Output the (x, y) coordinate of the center of the cell containing the given text.  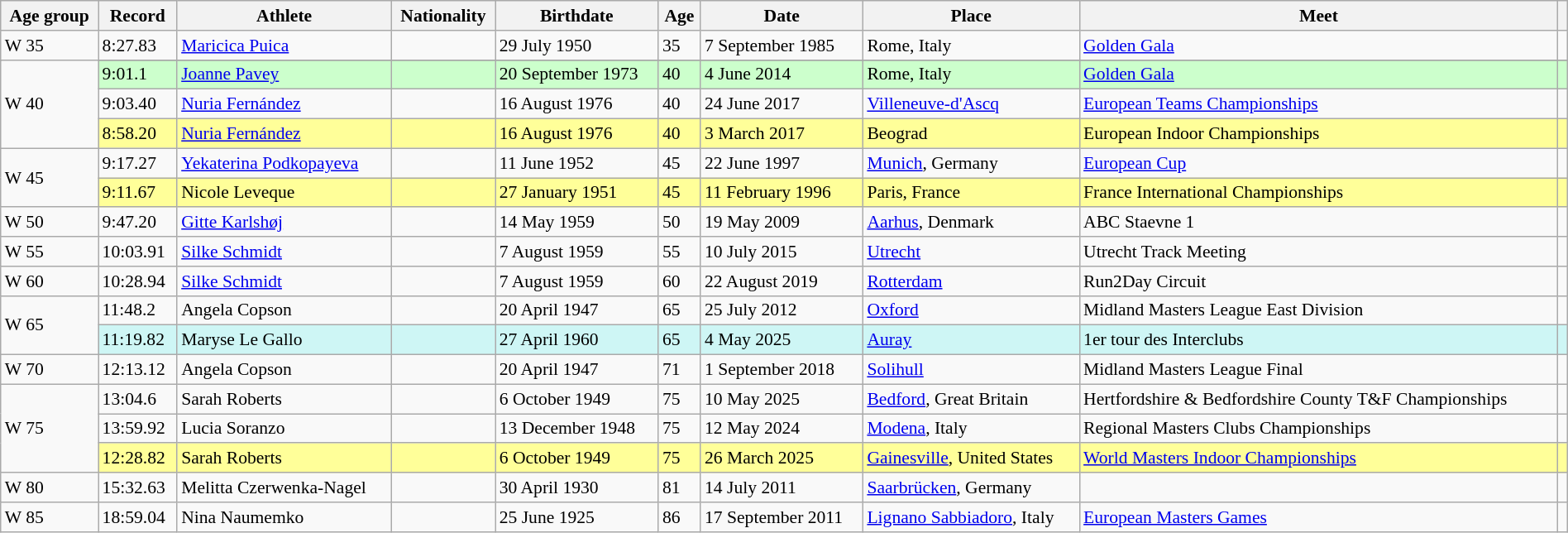
19 May 2009 (782, 223)
10:03.91 (138, 252)
Modena, Italy (971, 429)
W 55 (50, 252)
11 June 1952 (577, 163)
Regional Masters Clubs Championships (1318, 429)
22 June 1997 (782, 163)
Villeneuve-d'Ascq (971, 104)
12:13.12 (138, 370)
10:28.94 (138, 281)
W 80 (50, 487)
13 December 1948 (577, 429)
55 (680, 252)
71 (680, 370)
Birthdate (577, 16)
1er tour des Interclubs (1318, 340)
Utrecht Track Meeting (1318, 252)
Maryse Le Gallo (284, 340)
Age group (50, 16)
1 September 2018 (782, 370)
14 May 1959 (577, 223)
W 40 (50, 104)
60 (680, 281)
Munich, Germany (971, 163)
European Indoor Championships (1318, 134)
W 60 (50, 281)
25 July 2012 (782, 310)
12:28.82 (138, 459)
ABC Staevne 1 (1318, 223)
Nationality (443, 16)
W 65 (50, 324)
Auray (971, 340)
Gainesville, United States (971, 459)
Midland Masters League East Division (1318, 310)
29 July 1950 (577, 46)
Oxford (971, 310)
W 85 (50, 517)
Yekaterina Podkopayeva (284, 163)
7 September 1985 (782, 46)
Date (782, 16)
Aarhus, Denmark (971, 223)
11 February 1996 (782, 193)
Lignano Sabbiadoro, Italy (971, 517)
8:58.20 (138, 134)
13:59.92 (138, 429)
25 June 1925 (577, 517)
Athlete (284, 16)
Bedford, Great Britain (971, 399)
W 50 (50, 223)
France International Championships (1318, 193)
W 75 (50, 429)
81 (680, 487)
15:32.63 (138, 487)
9:47.20 (138, 223)
Gitte Karlshøj (284, 223)
Solihull (971, 370)
24 June 2017 (782, 104)
18:59.04 (138, 517)
Melitta Czerwenka-Nagel (284, 487)
13:04.6 (138, 399)
Place (971, 16)
W 45 (50, 177)
14 July 2011 (782, 487)
Meet (1318, 16)
9:01.1 (138, 74)
Lucia Soranzo (284, 429)
Beograd (971, 134)
27 April 1960 (577, 340)
10 May 2025 (782, 399)
Maricica Puica (284, 46)
Paris, France (971, 193)
20 September 1973 (577, 74)
11:48.2 (138, 310)
3 March 2017 (782, 134)
Rotterdam (971, 281)
W 35 (50, 46)
Age (680, 16)
9:11.67 (138, 193)
10 July 2015 (782, 252)
27 January 1951 (577, 193)
W 70 (50, 370)
Record (138, 16)
50 (680, 223)
35 (680, 46)
26 March 2025 (782, 459)
Nicole Leveque (284, 193)
4 June 2014 (782, 74)
8:27.83 (138, 46)
Joanne Pavey (284, 74)
30 April 1930 (577, 487)
Hertfordshire & Bedfordshire County T&F Championships (1318, 399)
12 May 2024 (782, 429)
9:17.27 (138, 163)
Nina Naumemko (284, 517)
17 September 2011 (782, 517)
22 August 2019 (782, 281)
9:03.40 (138, 104)
European Teams Championships (1318, 104)
Midland Masters League Final (1318, 370)
11:19.82 (138, 340)
European Masters Games (1318, 517)
European Cup (1318, 163)
Utrecht (971, 252)
86 (680, 517)
Saarbrücken, Germany (971, 487)
Run2Day Circuit (1318, 281)
World Masters Indoor Championships (1318, 459)
4 May 2025 (782, 340)
